Locate the cell with the specified text and output its [X, Y] center coordinate. 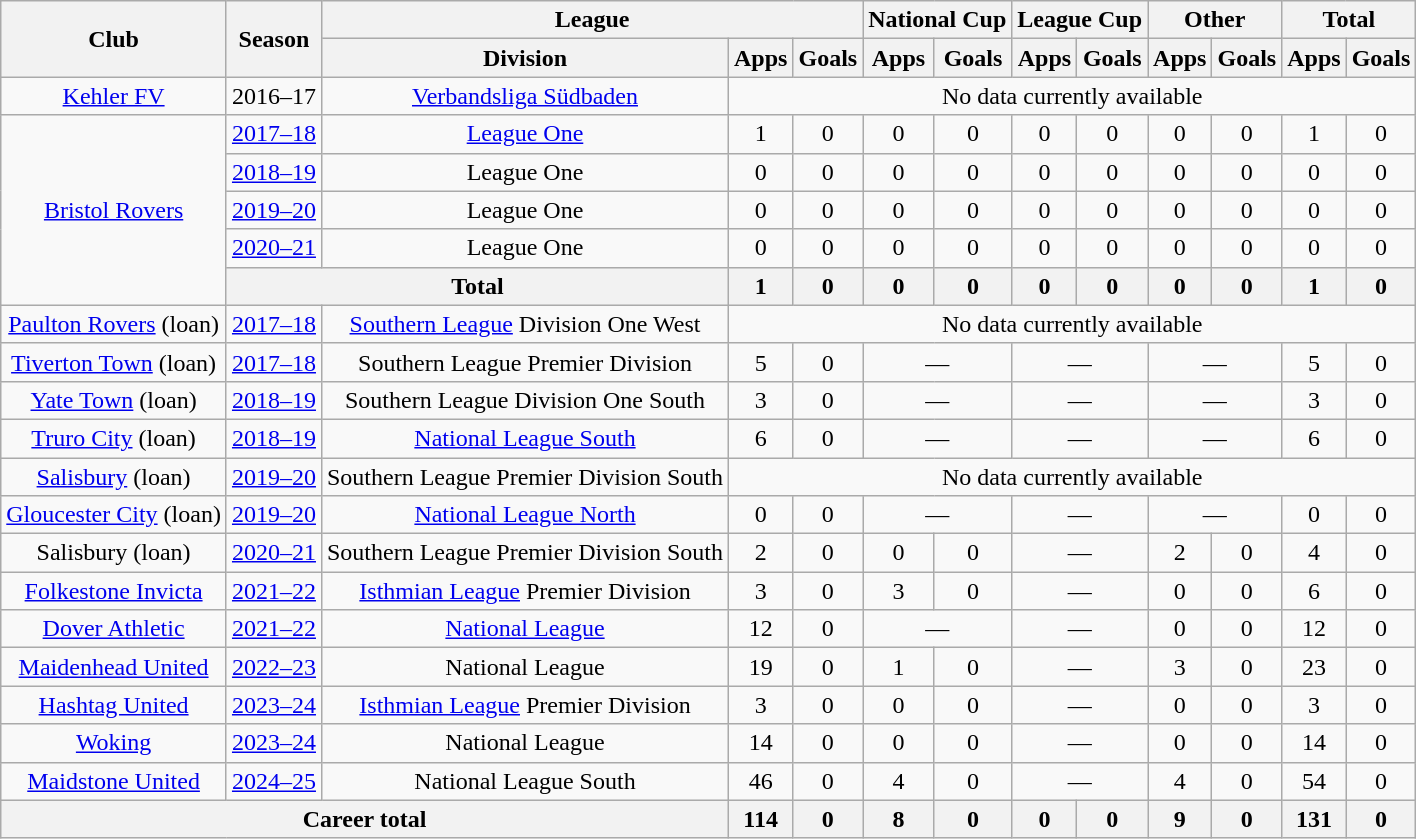
2022–23 [274, 667]
2024–25 [274, 781]
19 [761, 667]
Southern League Premier Division [524, 362]
Season [274, 39]
46 [761, 781]
Southern League Division One South [524, 400]
Club [114, 39]
Hashtag United [114, 705]
National League North [524, 515]
Truro City (loan) [114, 438]
Bristol Rovers [114, 210]
8 [899, 819]
Career total [365, 819]
23 [1314, 667]
Division [524, 58]
Yate Town (loan) [114, 400]
Other [1215, 20]
Folkestone Invicta [114, 591]
54 [1314, 781]
Southern League Division One West [524, 324]
Verbandsliga Südbaden [524, 96]
Maidstone United [114, 781]
Paulton Rovers (loan) [114, 324]
Dover Athletic [114, 629]
2016–17 [274, 96]
Gloucester City (loan) [114, 515]
114 [761, 819]
League Cup [1080, 20]
131 [1314, 819]
9 [1180, 819]
National Cup [938, 20]
Kehler FV [114, 96]
Tiverton Town (loan) [114, 362]
League [592, 20]
Woking [114, 743]
Maidenhead United [114, 667]
